Return the [x, y] coordinate for the center point of the cell that contains the specified text.  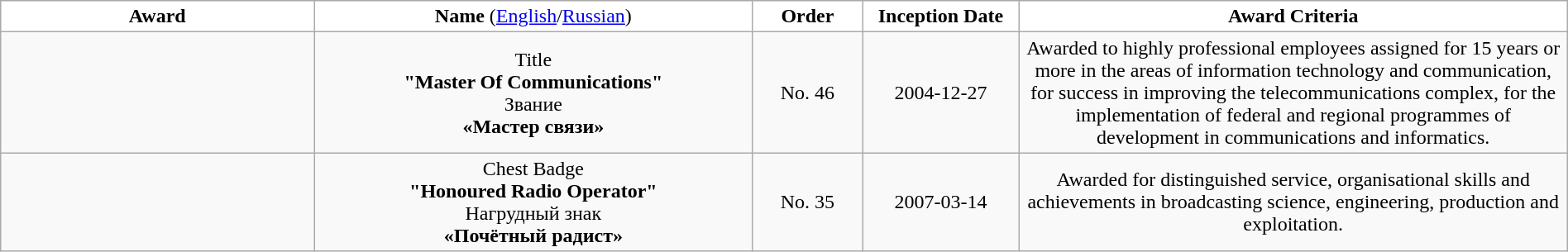
Order [807, 17]
Awarded for distinguished service, organisational skills and achievements in broadcasting science, engineering, production and exploitation. [1293, 202]
Name (English/Russian) [533, 17]
Chest Badge"Honoured Radio Operator"Нагрудный знак«Почётный радист» [533, 202]
Award Criteria [1293, 17]
Award [157, 17]
2007-03-14 [941, 202]
Inception Date [941, 17]
2004-12-27 [941, 93]
No. 35 [807, 202]
Title"Master Of Communications"Звание«Мастер связи» [533, 93]
No. 46 [807, 93]
